Search for the cell housing the specified text and yield its [X, Y] center coordinate. 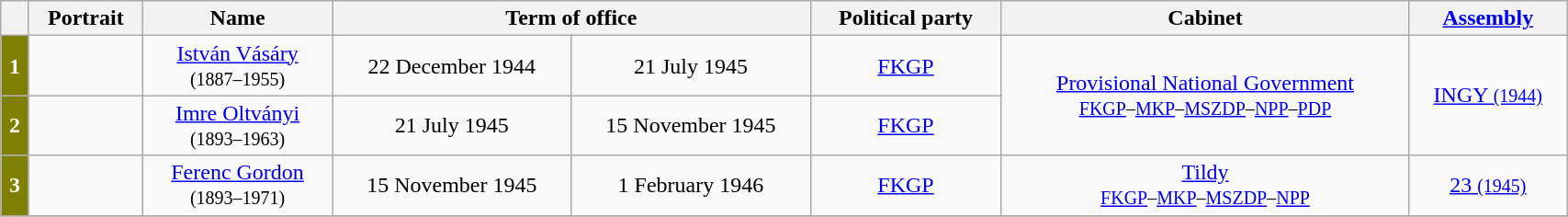
Cabinet [1205, 18]
Provisional National GovernmentFKGP–MKP–MSZDP–NPP–PDP [1205, 96]
Name [237, 18]
1 February 1946 [691, 186]
Term of office [571, 18]
INGY (1944) [1488, 96]
TildyFKGP–MKP–MSZDP–NPP [1205, 186]
István Vásáry(1887–1955) [237, 66]
Ferenc Gordon(1893–1971) [237, 186]
Political party [906, 18]
23 (1945) [1488, 186]
22 December 1944 [452, 66]
Imre Oltványi(1893–1963) [237, 125]
1 [15, 66]
Portrait [85, 18]
3 [15, 186]
2 [15, 125]
Assembly [1488, 18]
